Locate the cell with the specified text and output its [x, y] center coordinate. 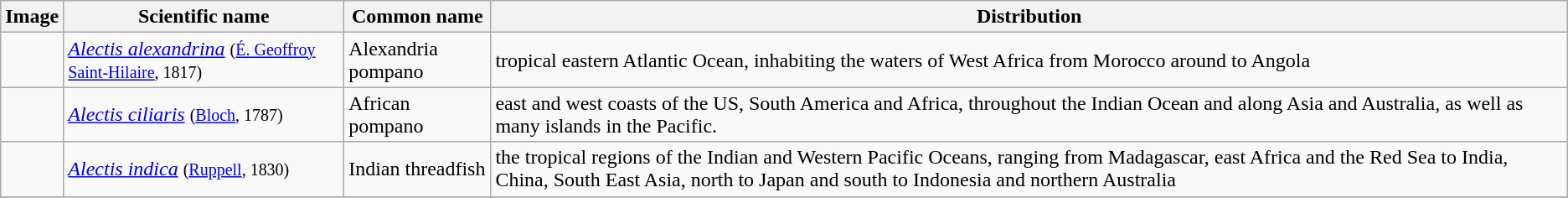
Alectis indica (Ruppell, 1830) [204, 169]
tropical eastern Atlantic Ocean, inhabiting the waters of West Africa from Morocco around to Angola [1029, 60]
Image [32, 17]
Indian threadfish [417, 169]
African pompano [417, 114]
Distribution [1029, 17]
Alectis ciliaris (Bloch, 1787) [204, 114]
Common name [417, 17]
Alexandria pompano [417, 60]
Scientific name [204, 17]
Alectis alexandrina (É. Geoffroy Saint-Hilaire, 1817) [204, 60]
